Return the (x, y) coordinate for the center point of the cell that contains the specified text.  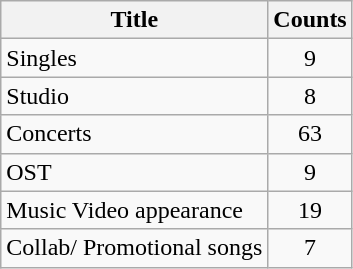
8 (310, 96)
Studio (134, 96)
Singles (134, 58)
OST (134, 172)
7 (310, 248)
Concerts (134, 134)
63 (310, 134)
Music Video appearance (134, 210)
Title (134, 20)
Counts (310, 20)
Collab/ Promotional songs (134, 248)
19 (310, 210)
